Output the (X, Y) coordinate of the center of the cell containing the given text.  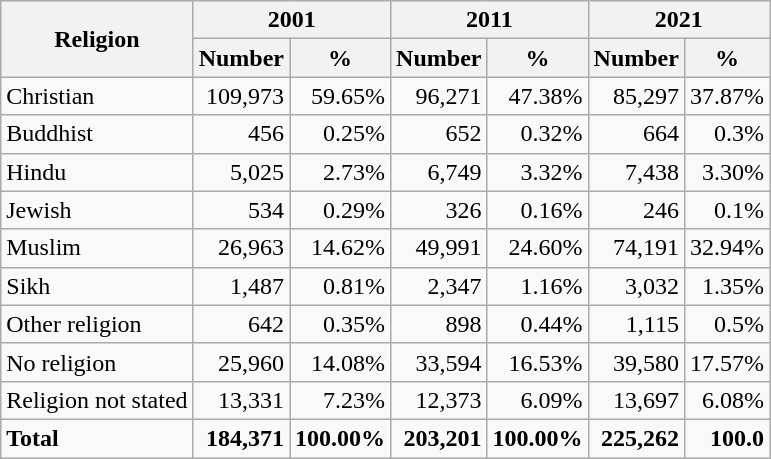
Christian (97, 96)
Sikh (97, 286)
0.44% (538, 324)
16.53% (538, 362)
1.35% (726, 286)
5,025 (241, 172)
3.32% (538, 172)
17.57% (726, 362)
0.25% (340, 134)
6,749 (439, 172)
59.65% (340, 96)
14.08% (340, 362)
326 (439, 210)
Other religion (97, 324)
225,262 (636, 438)
96,271 (439, 96)
3.30% (726, 172)
Buddhist (97, 134)
642 (241, 324)
37.87% (726, 96)
1.16% (538, 286)
47.38% (538, 96)
6.09% (538, 400)
6.08% (726, 400)
0.35% (340, 324)
1,487 (241, 286)
14.62% (340, 248)
2021 (678, 20)
100.0 (726, 438)
25,960 (241, 362)
13,697 (636, 400)
Religion not stated (97, 400)
Total (97, 438)
49,991 (439, 248)
1,115 (636, 324)
24.60% (538, 248)
0.5% (726, 324)
32.94% (726, 248)
2.73% (340, 172)
456 (241, 134)
109,973 (241, 96)
Religion (97, 39)
13,331 (241, 400)
74,191 (636, 248)
33,594 (439, 362)
No religion (97, 362)
534 (241, 210)
0.16% (538, 210)
2001 (292, 20)
2,347 (439, 286)
184,371 (241, 438)
Muslim (97, 248)
246 (636, 210)
2011 (490, 20)
0.1% (726, 210)
12,373 (439, 400)
Hindu (97, 172)
3,032 (636, 286)
664 (636, 134)
898 (439, 324)
0.32% (538, 134)
Jewish (97, 210)
0.29% (340, 210)
0.3% (726, 134)
7,438 (636, 172)
7.23% (340, 400)
652 (439, 134)
203,201 (439, 438)
39,580 (636, 362)
85,297 (636, 96)
26,963 (241, 248)
0.81% (340, 286)
